Determine the (x, y) coordinate at the center of the cell enclosing the given text.  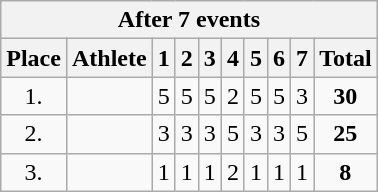
25 (346, 134)
After 7 events (189, 20)
2. (34, 134)
1. (34, 96)
3. (34, 172)
6 (278, 58)
4 (232, 58)
Total (346, 58)
Place (34, 58)
8 (346, 172)
7 (302, 58)
Athlete (109, 58)
30 (346, 96)
